Determine the (X, Y) coordinate at the center of the cell enclosing the given text.  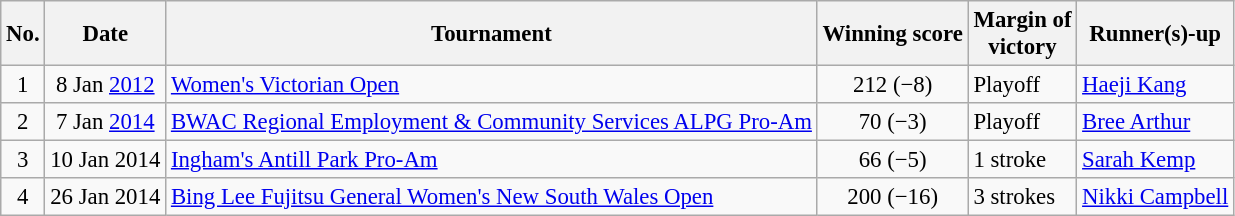
212 (−8) (892, 85)
Winning score (892, 34)
200 (−16) (892, 197)
66 (−5) (892, 160)
26 Jan 2014 (106, 197)
Bing Lee Fujitsu General Women's New South Wales Open (492, 197)
4 (23, 197)
3 (23, 160)
10 Jan 2014 (106, 160)
1 (23, 85)
8 Jan 2012 (106, 85)
Ingham's Antill Park Pro-Am (492, 160)
Margin ofvictory (1022, 34)
BWAC Regional Employment & Community Services ALPG Pro-Am (492, 122)
No. (23, 34)
7 Jan 2014 (106, 122)
Haeji Kang (1156, 85)
70 (−3) (892, 122)
Tournament (492, 34)
Date (106, 34)
3 strokes (1022, 197)
Women's Victorian Open (492, 85)
2 (23, 122)
Runner(s)-up (1156, 34)
Bree Arthur (1156, 122)
Sarah Kemp (1156, 160)
1 stroke (1022, 160)
Nikki Campbell (1156, 197)
